Return [X, Y] of the center of cell containing provided text 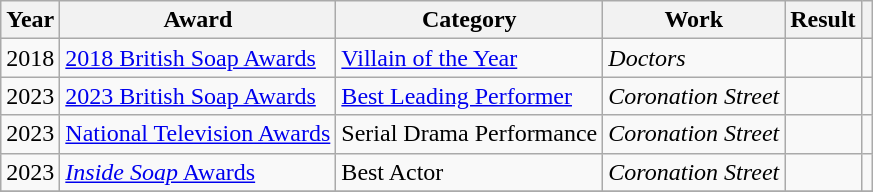
Result [823, 20]
National Television Awards [198, 134]
Doctors [694, 58]
Inside Soap Awards [198, 172]
Category [470, 20]
2018 British Soap Awards [198, 58]
Year [30, 20]
2018 [30, 58]
2023 British Soap Awards [198, 96]
Best Actor [470, 172]
Award [198, 20]
Work [694, 20]
Serial Drama Performance [470, 134]
Best Leading Performer [470, 96]
Villain of the Year [470, 58]
